Pinpoint the cell where the given text exists, returning its [X, Y] midpoint coordinate. 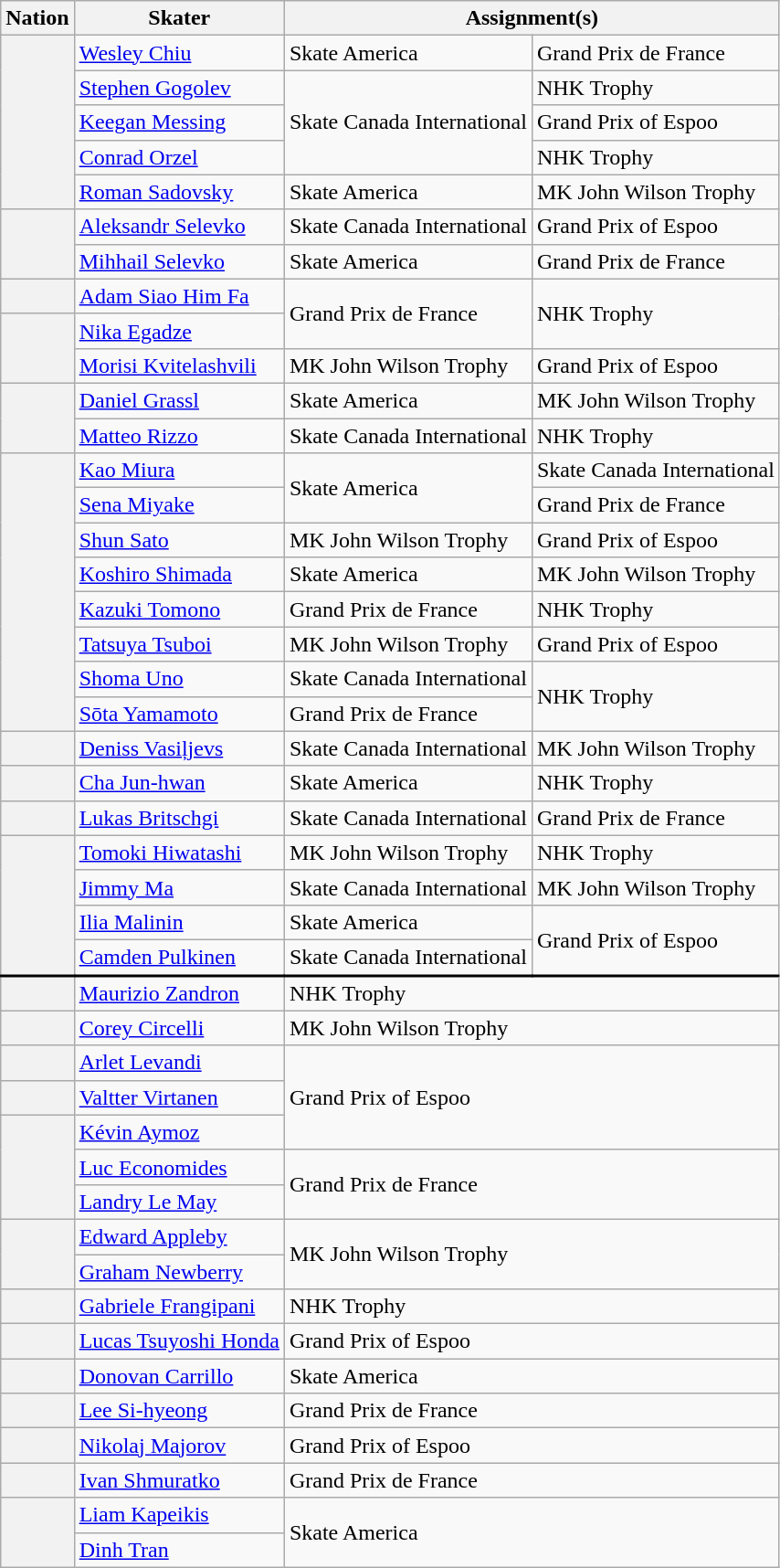
Matteo Rizzo [179, 436]
Graham Newberry [179, 1271]
Assignment(s) [532, 18]
Nika Egadze [179, 331]
Daniel Grassl [179, 400]
Stephen Gogolev [179, 88]
Ivan Shmuratko [179, 1480]
Keegan Messing [179, 122]
Sōta Yamamoto [179, 714]
Kao Miura [179, 471]
Kazuki Tomono [179, 609]
Corey Circelli [179, 1028]
Donovan Carrillo [179, 1376]
Tatsuya Tsuboi [179, 644]
Tomoki Hiwatashi [179, 853]
Lukas Britschgi [179, 818]
Shun Sato [179, 540]
Conrad Orzel [179, 157]
Kévin Aymoz [179, 1132]
Camden Pulkinen [179, 958]
Nation [37, 18]
Arlet Levandi [179, 1063]
Adam Siao Him Fa [179, 296]
Nikolaj Majorov [179, 1446]
Ilia Malinin [179, 922]
Gabriele Frangipani [179, 1307]
Shoma Uno [179, 679]
Aleksandr Selevko [179, 227]
Koshiro Shimada [179, 575]
Jimmy Ma [179, 887]
Lucas Tsuyoshi Honda [179, 1341]
Luc Economides [179, 1167]
Valtter Virtanen [179, 1097]
Cha Jun-hwan [179, 783]
Wesley Chiu [179, 53]
Edward Appleby [179, 1236]
Deniss Vasiļjevs [179, 748]
Lee Si-hyeong [179, 1411]
Roman Sadovsky [179, 192]
Skater [179, 18]
Landry Le May [179, 1202]
Sena Miyake [179, 505]
Mihhail Selevko [179, 261]
Morisi Kvitelashvili [179, 366]
Maurizio Zandron [179, 992]
Dinh Tran [179, 1550]
Liam Kapeikis [179, 1515]
